Provide the (X, Y) coordinate of the cell's center where the given text is located.  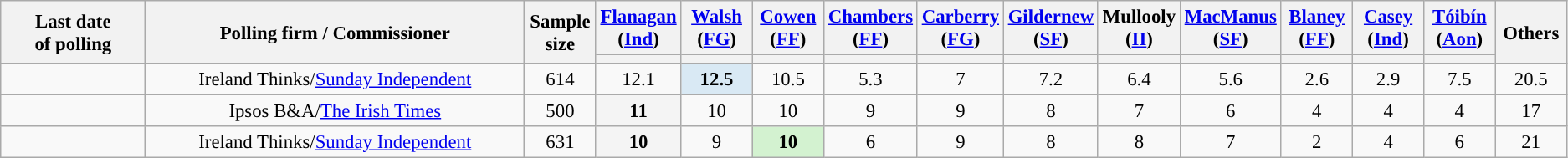
21 (1531, 142)
Mullooly (II) (1139, 28)
6.4 (1139, 79)
614 (561, 79)
7.2 (1051, 79)
5.3 (871, 79)
631 (561, 142)
2.6 (1317, 79)
Ipsos B&A/The Irish Times (335, 111)
Walsh (FG) (716, 28)
7.5 (1459, 79)
2 (1317, 142)
Cowen (FF) (788, 28)
Blaney (FF) (1317, 28)
Others (1531, 32)
Last dateof polling (74, 32)
10.5 (788, 79)
2.9 (1387, 79)
Gildernew (SF) (1051, 28)
MacManus (SF) (1230, 28)
Carberry (FG) (961, 28)
17 (1531, 111)
20.5 (1531, 79)
Samplesize (561, 32)
Polling firm / Commissioner (335, 32)
Tóibín (Aon) (1459, 28)
Chambers (FF) (871, 28)
500 (561, 111)
Flanagan (Ind) (638, 28)
11 (638, 111)
Casey (Ind) (1387, 28)
5.6 (1230, 79)
12.5 (716, 79)
12.1 (638, 79)
